Locate the cell with the specified text and output its [X, Y] center coordinate. 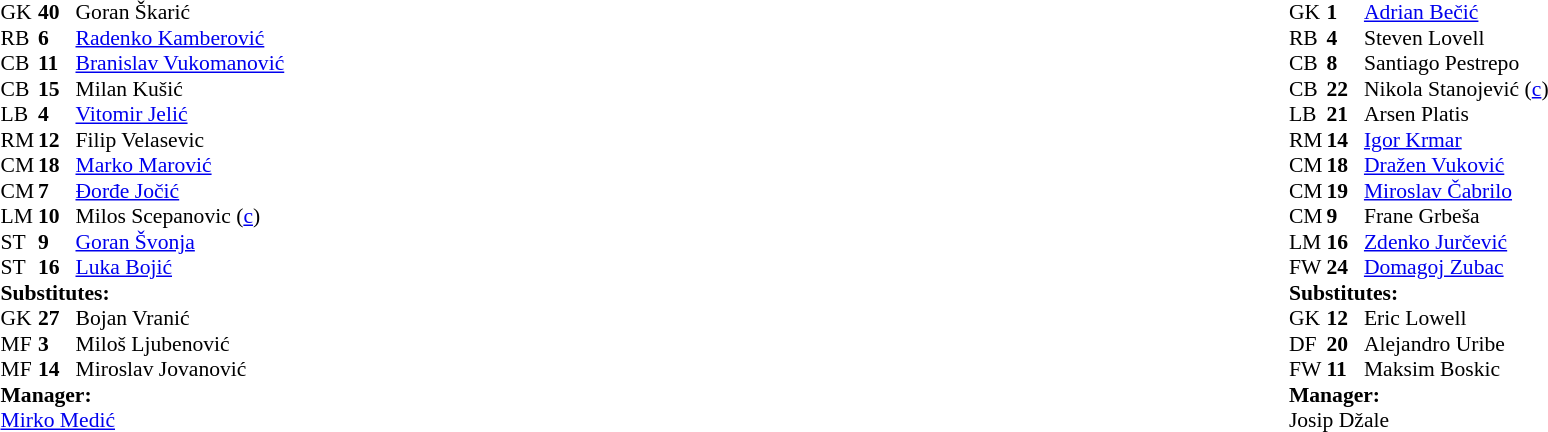
Miroslav Jovanović [180, 369]
Substitutes: [142, 293]
Filip Velasevic [180, 140]
19 [1345, 191]
21 [1345, 115]
Milan Kušić [180, 89]
24 [1345, 267]
Branislav Vukomanović [180, 63]
Miloš Ljubenović [180, 344]
Bojan Vranić [180, 319]
15 [57, 89]
40 [57, 13]
Vitomir Jelić [180, 115]
3 [57, 344]
22 [1345, 89]
Goran Švonja [180, 242]
Milos Scepanovic (c) [180, 217]
Manager: [142, 395]
Radenko Kamberović [180, 38]
7 [57, 191]
27 [57, 319]
8 [1345, 63]
Marko Marović [180, 165]
Luka Bojić [180, 267]
10 [57, 217]
1 [1345, 13]
20 [1345, 344]
DF [1308, 344]
Đorđe Jočić [180, 191]
6 [57, 38]
Goran Škarić [180, 13]
